From the cell containing the given text, extract its center point as (X, Y) coordinate. 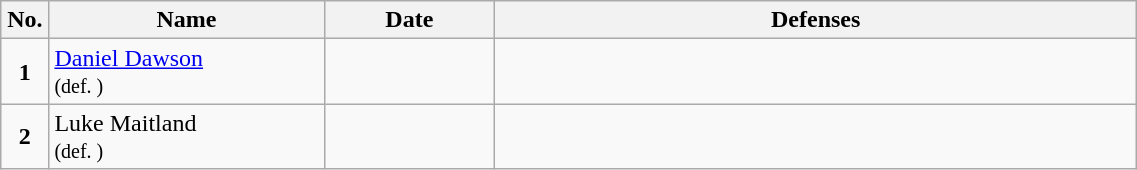
Name (186, 20)
Luke Maitland(def. ) (186, 136)
Date (409, 20)
No. (25, 20)
Daniel Dawson(def. ) (186, 72)
Defenses (816, 20)
2 (25, 136)
1 (25, 72)
